Extract the [x, y] coordinate from the center of the cell holding the provided text.  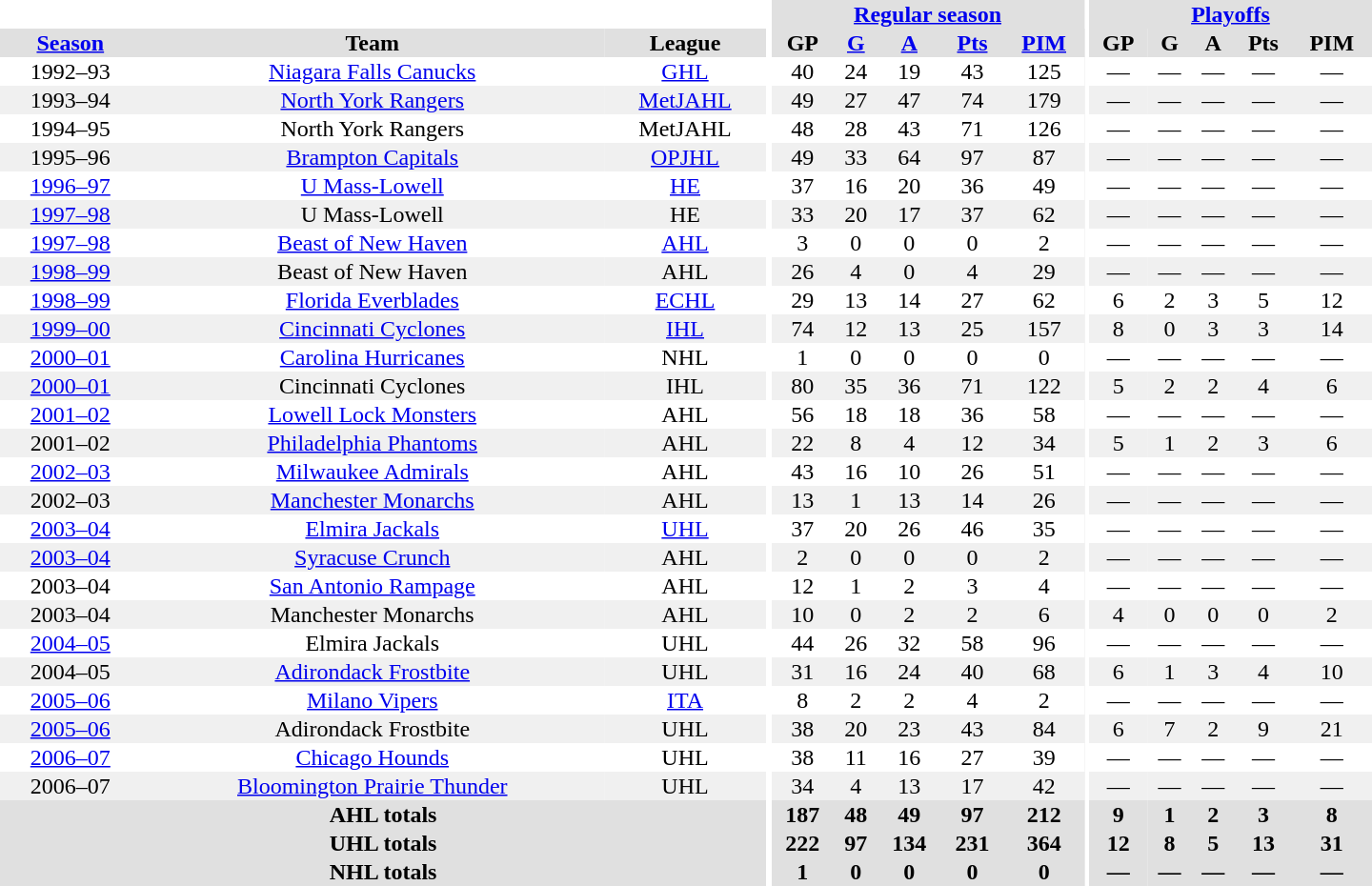
212 [1044, 815]
44 [802, 643]
87 [1044, 157]
GHL [685, 71]
Niagara Falls Canucks [373, 71]
OPJHL [685, 157]
Team [373, 43]
11 [856, 757]
122 [1044, 386]
231 [972, 843]
ITA [685, 700]
Carolina Hurricanes [373, 357]
Lowell Lock Monsters [373, 414]
San Antonio Rampage [373, 586]
179 [1044, 100]
21 [1332, 729]
1995–96 [71, 157]
Florida Everblades [373, 300]
1994–95 [71, 129]
126 [1044, 129]
1993–94 [71, 100]
ECHL [685, 300]
47 [909, 100]
364 [1044, 843]
UHL totals [383, 843]
23 [909, 729]
80 [802, 386]
1999–00 [71, 329]
32 [909, 643]
64 [909, 157]
157 [1044, 329]
22 [802, 443]
League [685, 43]
134 [909, 843]
Brampton Capitals [373, 157]
96 [1044, 643]
28 [856, 129]
19 [909, 71]
7 [1170, 729]
NHL totals [383, 872]
46 [972, 529]
Chicago Hounds [373, 757]
AHL totals [383, 815]
42 [1044, 786]
Regular season [928, 14]
Philadelphia Phantoms [373, 443]
Playoffs [1231, 14]
1992–93 [71, 71]
51 [1044, 472]
187 [802, 815]
Syracuse Crunch [373, 557]
25 [972, 329]
1996–97 [71, 186]
125 [1044, 71]
68 [1044, 672]
NHL [685, 357]
Milwaukee Admirals [373, 472]
56 [802, 414]
39 [1044, 757]
Bloomington Prairie Thunder [373, 786]
Milano Vipers [373, 700]
84 [1044, 729]
Season [71, 43]
222 [802, 843]
